Provide the (X, Y) coordinate of the cell's center where the given text is located.  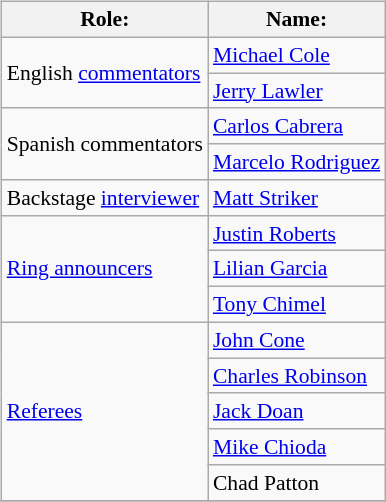
Role: (105, 20)
Matt Striker (296, 198)
Chad Patton (296, 483)
English commentators (105, 72)
Tony Chimel (296, 305)
Justin Roberts (296, 233)
Lilian Garcia (296, 269)
Marcelo Rodriguez (296, 162)
Jack Doan (296, 411)
Referees (105, 411)
Spanish commentators (105, 144)
Ring announcers (105, 268)
Jerry Lawler (296, 91)
John Cone (296, 340)
Name: (296, 20)
Michael Cole (296, 55)
Charles Robinson (296, 376)
Backstage interviewer (105, 198)
Carlos Cabrera (296, 126)
Mike Chioda (296, 447)
